Scan for the cell matching the given text and deliver its [X, Y] coordinate at center. 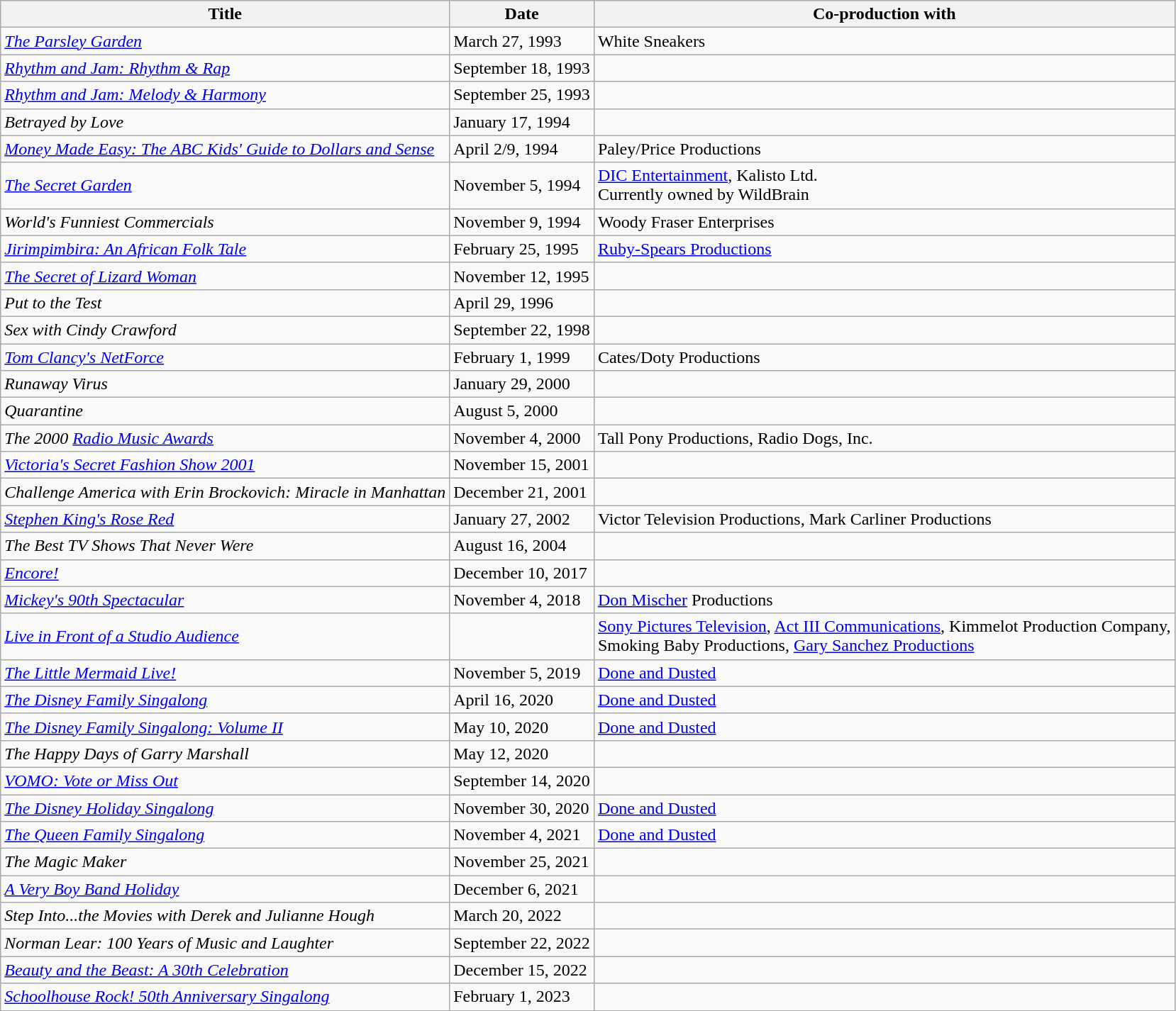
The Little Mermaid Live! [226, 673]
Live in Front of a Studio Audience [226, 637]
Don Mischer Productions [884, 600]
April 29, 1996 [522, 303]
Norman Lear: 100 Years of Music and Laughter [226, 943]
The Disney Holiday Singalong [226, 808]
March 20, 2022 [522, 916]
November 5, 2019 [522, 673]
The Disney Family Singalong: Volume II [226, 727]
VOMO: Vote or Miss Out [226, 781]
November 12, 1995 [522, 276]
May 10, 2020 [522, 727]
Cates/Doty Productions [884, 357]
September 22, 1998 [522, 330]
Money Made Easy: The ABC Kids' Guide to Dollars and Sense [226, 149]
The 2000 Radio Music Awards [226, 438]
Victor Television Productions, Mark Carliner Productions [884, 519]
November 15, 2001 [522, 465]
The Happy Days of Garry Marshall [226, 754]
December 15, 2022 [522, 970]
February 1, 2023 [522, 997]
November 5, 1994 [522, 186]
Beauty and the Beast: A 30th Celebration [226, 970]
The Queen Family Singalong [226, 835]
The Best TV Shows That Never Were [226, 546]
December 21, 2001 [522, 492]
The Magic Maker [226, 862]
Victoria's Secret Fashion Show 2001 [226, 465]
November 4, 2000 [522, 438]
Step Into...the Movies with Derek and Julianne Hough [226, 916]
January 29, 2000 [522, 384]
Betrayed by Love [226, 122]
Ruby-Spears Productions [884, 249]
November 30, 2020 [522, 808]
August 16, 2004 [522, 546]
The Secret Garden [226, 186]
Sex with Cindy Crawford [226, 330]
September 25, 1993 [522, 95]
Paley/Price Productions [884, 149]
February 1, 1999 [522, 357]
Title [226, 14]
January 27, 2002 [522, 519]
A Very Boy Band Holiday [226, 889]
Runaway Virus [226, 384]
November 4, 2018 [522, 600]
January 17, 1994 [522, 122]
April 16, 2020 [522, 700]
The Disney Family Singalong [226, 700]
Jirimpimbira: An African Folk Tale [226, 249]
November 9, 1994 [522, 222]
Stephen King's Rose Red [226, 519]
November 25, 2021 [522, 862]
World's Funniest Commercials [226, 222]
Tall Pony Productions, Radio Dogs, Inc. [884, 438]
Co-production with [884, 14]
White Sneakers [884, 41]
Schoolhouse Rock! 50th Anniversary Singalong [226, 997]
DIC Entertainment, Kalisto Ltd.Currently owned by WildBrain [884, 186]
Mickey's 90th Spectacular [226, 600]
Tom Clancy's NetForce [226, 357]
March 27, 1993 [522, 41]
Date [522, 14]
Rhythm and Jam: Melody & Harmony [226, 95]
Woody Fraser Enterprises [884, 222]
September 18, 1993 [522, 68]
February 25, 1995 [522, 249]
Rhythm and Jam: Rhythm & Rap [226, 68]
August 5, 2000 [522, 411]
The Parsley Garden [226, 41]
Encore! [226, 573]
Sony Pictures Television, Act III Communications, Kimmelot Production Company,Smoking Baby Productions, Gary Sanchez Productions [884, 637]
December 6, 2021 [522, 889]
May 12, 2020 [522, 754]
November 4, 2021 [522, 835]
December 10, 2017 [522, 573]
September 22, 2022 [522, 943]
Challenge America with Erin Brockovich: Miracle in Manhattan [226, 492]
Quarantine [226, 411]
April 2/9, 1994 [522, 149]
Put to the Test [226, 303]
September 14, 2020 [522, 781]
The Secret of Lizard Woman [226, 276]
